Determine the [x, y] coordinate at the center of the cell enclosing the given text.  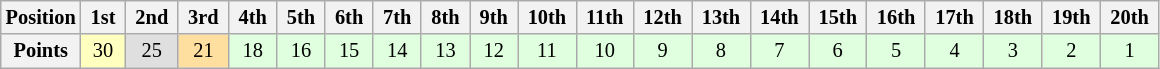
12th [662, 17]
13 [445, 51]
14 [397, 51]
Position [41, 17]
19th [1071, 17]
1st [104, 17]
18 [253, 51]
8th [445, 17]
25 [152, 51]
4 [954, 51]
16 [301, 51]
3 [1013, 51]
15 [349, 51]
21 [203, 51]
12 [494, 51]
15th [838, 17]
6 [838, 51]
11 [547, 51]
2nd [152, 17]
1 [1129, 51]
4th [253, 17]
17th [954, 17]
7 [779, 51]
8 [721, 51]
9 [662, 51]
16th [896, 17]
10 [604, 51]
9th [494, 17]
5 [896, 51]
30 [104, 51]
3rd [203, 17]
Points [41, 51]
13th [721, 17]
14th [779, 17]
10th [547, 17]
11th [604, 17]
7th [397, 17]
5th [301, 17]
18th [1013, 17]
20th [1129, 17]
2 [1071, 51]
6th [349, 17]
